Output the [X, Y] coordinate of the center of the cell containing the given text.  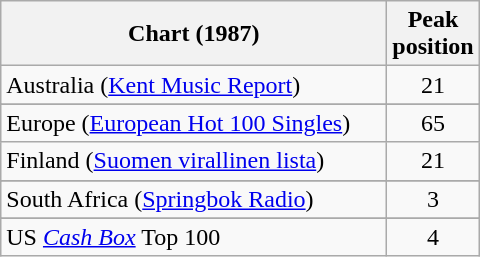
US Cash Box Top 100 [194, 237]
Finland (Suomen virallinen lista) [194, 161]
Australia (Kent Music Report) [194, 85]
Europe (European Hot 100 Singles) [194, 123]
South Africa (Springbok Radio) [194, 199]
Peakposition [433, 34]
4 [433, 237]
Chart (1987) [194, 34]
65 [433, 123]
3 [433, 199]
